Detect which cell encompasses the target text, then output its (X, Y) center coordinate. 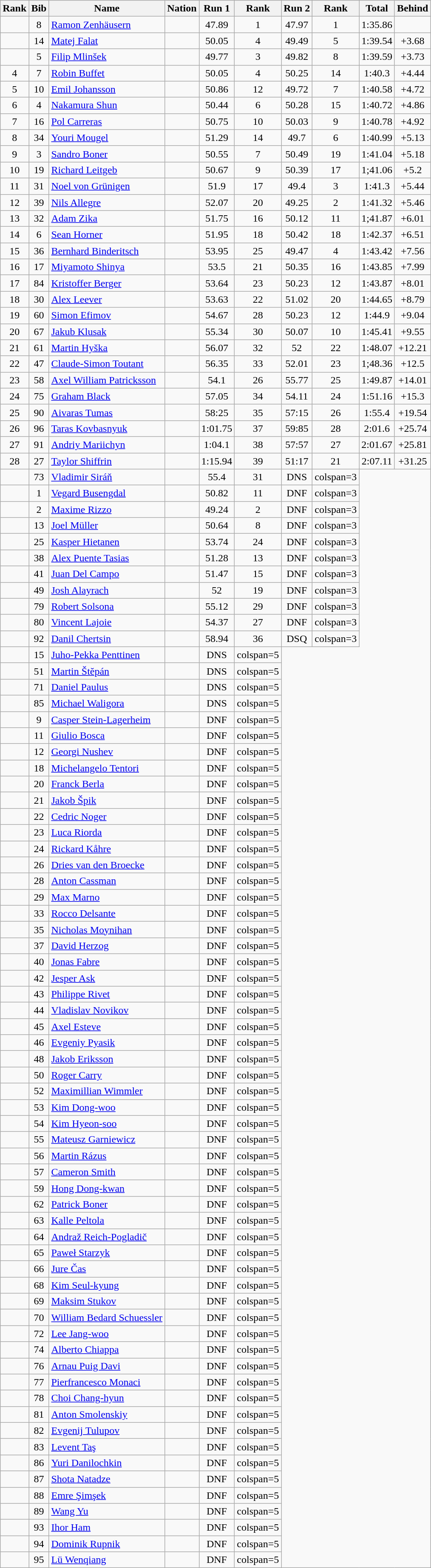
49.77 (217, 57)
Ramon Zenhäusern (107, 25)
Vincent Lajoie (107, 622)
87 (39, 1479)
52.01 (297, 364)
2:01.6 (377, 428)
50 (39, 1075)
+4.92 (412, 121)
1:48.07 (377, 348)
50.42 (297, 235)
+9.04 (412, 315)
David Herzog (107, 946)
Wang Yu (107, 1512)
60 (39, 315)
49.4 (297, 186)
75 (39, 396)
Pierfrancesco Monaci (107, 1382)
Jakob Špik (107, 800)
1:43.87 (377, 283)
49 (39, 590)
Kim Dong-woo (107, 1107)
Taylor Shiffrin (107, 461)
Anton Cassman (107, 881)
90 (39, 412)
Jonas Fabre (107, 962)
1:40.72 (377, 105)
63 (39, 1220)
67 (39, 332)
1:43.85 (377, 267)
+5.44 (412, 186)
78 (39, 1398)
Evgeniy Pyasik (107, 1043)
+8.01 (412, 283)
80 (39, 622)
Franck Berla (107, 784)
55.77 (297, 380)
47.89 (217, 25)
Anton Smolenskiy (107, 1414)
Bernhard Binderitsch (107, 251)
1;41.87 (377, 219)
89 (39, 1512)
+3.73 (412, 57)
Run 2 (297, 8)
Robin Buffet (107, 73)
59 (39, 1188)
48 (39, 1059)
Maksim Stukov (107, 1301)
50.39 (297, 170)
Alex Leever (107, 299)
+31.25 (412, 461)
42 (39, 978)
53.64 (217, 283)
Giulio Bosca (107, 736)
Paweł Starzyk (107, 1253)
59:85 (297, 428)
91 (39, 445)
1:39.59 (377, 57)
+4.86 (412, 105)
Sandro Boner (107, 154)
William Bedard Schuessler (107, 1317)
Joel Müller (107, 526)
69 (39, 1301)
Taras Kovbasnyuk (107, 428)
+7.99 (412, 267)
1:41.04 (377, 154)
Kasper Hietanen (107, 542)
58.94 (217, 639)
54.37 (217, 622)
Philippe Rivet (107, 994)
+9.55 (412, 332)
Pol Carreras (107, 121)
Adam Zika (107, 219)
70 (39, 1317)
Alex Puente Tasias (107, 558)
+5.18 (412, 154)
61 (39, 348)
+15.3 (412, 396)
1;41.06 (377, 170)
Matej Falat (107, 41)
50.07 (297, 332)
Choi Chang-hyun (107, 1398)
68 (39, 1285)
95 (39, 1560)
+8.79 (412, 299)
54 (39, 1123)
DSQ (297, 639)
Patrick Boner (107, 1204)
Rickard Kåhre (107, 849)
Roger Carry (107, 1075)
86 (39, 1463)
49.47 (297, 251)
56.35 (217, 364)
Filip Mlinšek (107, 57)
50.75 (217, 121)
Ihor Ham (107, 1528)
50.44 (217, 105)
Nakamura Shun (107, 105)
1:43.42 (377, 251)
Hong Dong-kwan (107, 1188)
53.5 (217, 267)
Kalle Peltola (107, 1220)
Casper Stein-Lagerheim (107, 720)
1:40.78 (377, 121)
49.49 (297, 41)
47.97 (297, 25)
57:57 (297, 445)
+12.21 (412, 348)
93 (39, 1528)
53.63 (217, 299)
Martin Štĕpán (107, 671)
+14.01 (412, 380)
92 (39, 639)
88 (39, 1495)
1:39.54 (377, 41)
57.05 (217, 396)
47 (39, 364)
Run 1 (217, 8)
62 (39, 1204)
+12.5 (412, 364)
Jakob Eriksson (107, 1059)
1:40.58 (377, 89)
73 (39, 477)
Sean Horner (107, 235)
96 (39, 428)
Andriy Mariichyn (107, 445)
Richard Leitgeb (107, 170)
Behind (412, 8)
51.95 (217, 235)
58:25 (217, 412)
Rocco Delsante (107, 913)
Levent Taş (107, 1447)
55.4 (217, 477)
1:42.37 (377, 235)
Cedric Noger (107, 816)
Lee Jang-woo (107, 1334)
1:44.9 (377, 315)
49.82 (297, 57)
Vladimir Siráň (107, 477)
1:15.94 (217, 461)
54.1 (217, 380)
1:44.65 (377, 299)
51.47 (217, 574)
+19.54 (412, 412)
55.12 (217, 606)
Name (107, 8)
Kristoffer Berger (107, 283)
54.67 (217, 315)
40 (39, 962)
Lü Wenqiang (107, 1560)
51:17 (297, 461)
66 (39, 1269)
1:41.3 (377, 186)
82 (39, 1430)
64 (39, 1237)
Nils Allegre (107, 203)
Graham Black (107, 396)
81 (39, 1414)
94 (39, 1544)
53.95 (217, 251)
50.03 (297, 121)
Emre Şimşek (107, 1495)
84 (39, 283)
53 (39, 1107)
50.67 (217, 170)
Jesper Ask (107, 978)
49.24 (217, 510)
Juho-Pekka Penttinen (107, 655)
Dries van den Broecke (107, 865)
Danil Chertsin (107, 639)
Martin Hyška (107, 348)
50.28 (297, 105)
74 (39, 1350)
Cameron Smith (107, 1172)
Daniel Paulus (107, 687)
55.34 (217, 332)
Jakub Klusak (107, 332)
+4.72 (412, 89)
51.29 (217, 138)
56.07 (217, 348)
1:04.1 (217, 445)
1;48.36 (377, 364)
Dominik Rupnik (107, 1544)
Luca Riorda (107, 833)
50.12 (297, 219)
Michelangelo Tentori (107, 768)
Jure Čas (107, 1269)
Kim Seul-kyung (107, 1285)
77 (39, 1382)
51.28 (217, 558)
71 (39, 687)
49.72 (297, 89)
50.55 (217, 154)
Mateusz Garniewicz (107, 1140)
51 (39, 671)
Yuri Danilochkin (107, 1463)
Juan Del Campo (107, 574)
58 (39, 380)
50.25 (297, 73)
+25.81 (412, 445)
+7.56 (412, 251)
2:07.11 (377, 461)
Max Marno (107, 897)
+4.44 (412, 73)
44 (39, 1011)
Robert Solsona (107, 606)
79 (39, 606)
+6.51 (412, 235)
Simon Efimov (107, 315)
1:40.3 (377, 73)
65 (39, 1253)
50.35 (297, 267)
Axel William Patricksson (107, 380)
Andraž Reich-Pogladič (107, 1237)
Youri Mougel (107, 138)
Miyamoto Shinya (107, 267)
Shota Natadze (107, 1479)
+3.68 (412, 41)
+25.74 (412, 428)
Arnau Puig Davi (107, 1366)
Martin Rázus (107, 1156)
54.11 (297, 396)
Noel von Grünigen (107, 186)
Michael Waligora (107, 703)
51.02 (297, 299)
50.86 (217, 89)
76 (39, 1366)
Georgi Nushev (107, 752)
50.82 (217, 493)
Nation (182, 8)
+5.13 (412, 138)
1:35.86 (377, 25)
1:49.87 (377, 380)
1:51.16 (377, 396)
45 (39, 1027)
Nicholas Moynihan (107, 929)
Vladislav Novikov (107, 1011)
56 (39, 1156)
50.49 (297, 154)
Vegard Busengdal (107, 493)
41 (39, 574)
+5.46 (412, 203)
Kim Hyeon-soo (107, 1123)
Emil Johansson (107, 89)
Bib (39, 8)
50.64 (217, 526)
1:41.32 (377, 203)
Maximillian Wimmler (107, 1091)
Alberto Chiappa (107, 1350)
52.07 (217, 203)
57:15 (297, 412)
1:01.75 (217, 428)
Axel Esteve (107, 1027)
57 (39, 1172)
1:55.4 (377, 412)
+5.2 (412, 170)
85 (39, 703)
46 (39, 1043)
43 (39, 994)
2:01.67 (377, 445)
51.75 (217, 219)
72 (39, 1334)
55 (39, 1140)
Total (377, 8)
53.74 (217, 542)
Maxime Rizzo (107, 510)
49.25 (297, 203)
1:40.99 (377, 138)
51.9 (217, 186)
49.7 (297, 138)
Josh Alayrach (107, 590)
1:45.41 (377, 332)
+6.01 (412, 219)
83 (39, 1447)
Claude-Simon Toutant (107, 364)
Evgenij Tulupov (107, 1430)
Aivaras Tumas (107, 412)
